Capture the cell that displays the provided text and extract its (x, y) central coordinate. 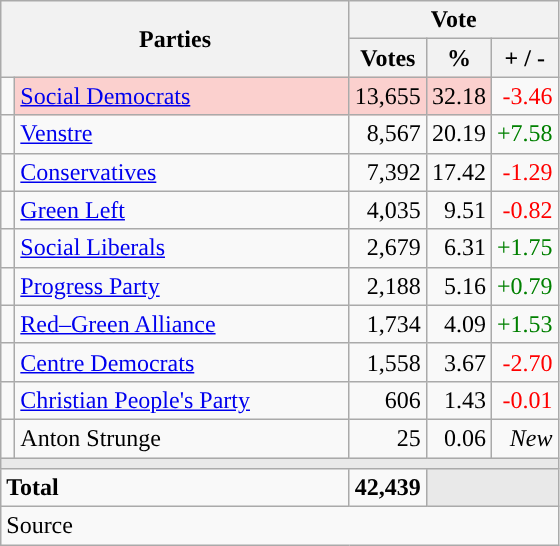
25 (388, 438)
Total (176, 488)
Source (280, 526)
2,188 (388, 286)
1,558 (388, 362)
+1.53 (524, 324)
+0.79 (524, 286)
32.18 (458, 96)
Christian People's Party (182, 400)
17.42 (458, 172)
606 (388, 400)
5.16 (458, 286)
6.31 (458, 248)
Progress Party (182, 286)
Votes (388, 58)
4,035 (388, 210)
-0.01 (524, 400)
+ / - (524, 58)
4.09 (458, 324)
Green Left (182, 210)
Conservatives (182, 172)
+1.75 (524, 248)
Social Democrats (182, 96)
-1.29 (524, 172)
9.51 (458, 210)
% (458, 58)
Vote (454, 20)
Red–Green Alliance (182, 324)
1,734 (388, 324)
-3.46 (524, 96)
-0.82 (524, 210)
7,392 (388, 172)
3.67 (458, 362)
+7.58 (524, 134)
1.43 (458, 400)
0.06 (458, 438)
13,655 (388, 96)
Anton Strunge (182, 438)
Parties (176, 39)
2,679 (388, 248)
Social Liberals (182, 248)
8,567 (388, 134)
42,439 (388, 488)
New (524, 438)
20.19 (458, 134)
-2.70 (524, 362)
Venstre (182, 134)
Centre Democrats (182, 362)
